From the cell containing the given text, extract its center point as [x, y] coordinate. 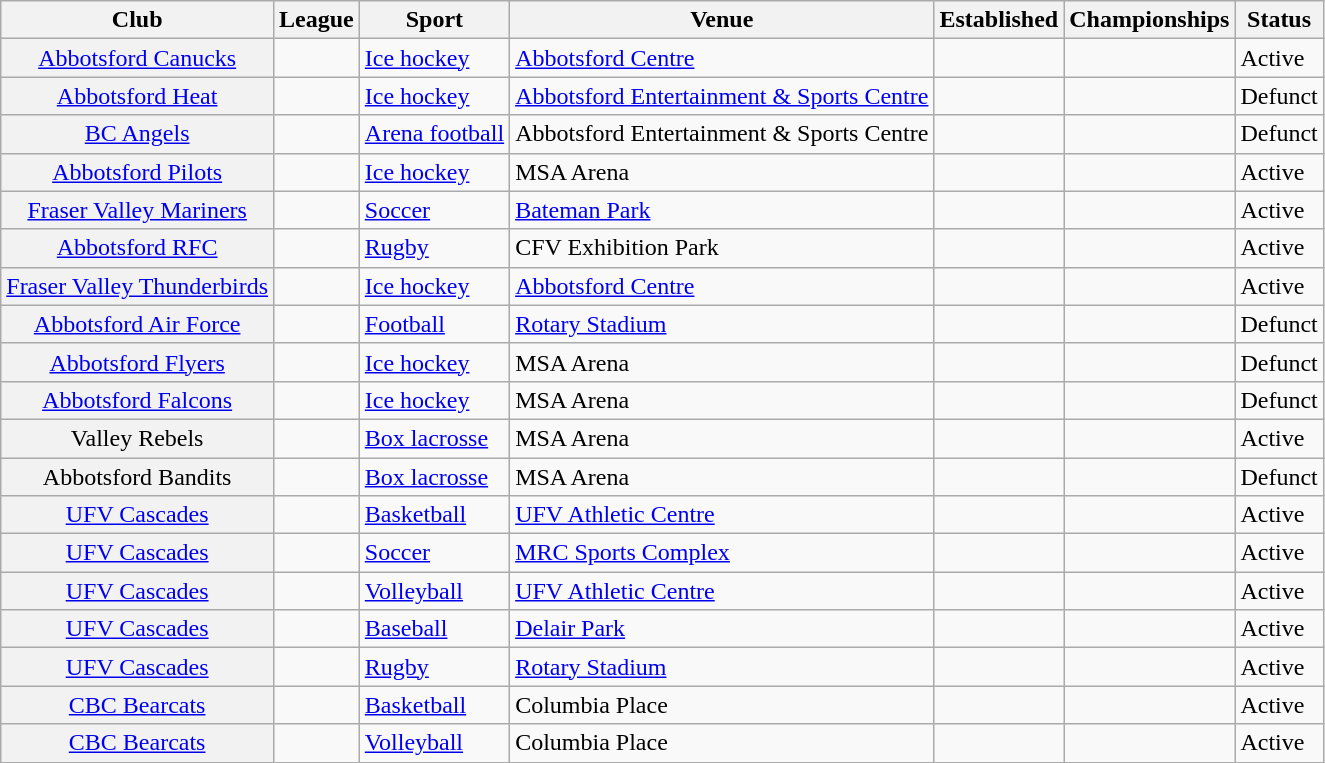
League [317, 20]
Abbotsford Air Force [138, 324]
Club [138, 20]
Abbotsford Canucks [138, 58]
Abbotsford RFC [138, 248]
Status [1279, 20]
Sport [434, 20]
CFV Exhibition Park [722, 248]
Fraser Valley Mariners [138, 210]
BC Angels [138, 134]
Bateman Park [722, 210]
Football [434, 324]
Delair Park [722, 629]
MRC Sports Complex [722, 553]
Valley Rebels [138, 438]
Championships [1150, 20]
Fraser Valley Thunderbirds [138, 286]
Established [999, 20]
Abbotsford Heat [138, 96]
Arena football [434, 134]
Venue [722, 20]
Abbotsford Falcons [138, 400]
Baseball [434, 629]
Abbotsford Pilots [138, 172]
Abbotsford Bandits [138, 477]
Abbotsford Flyers [138, 362]
